Return [x, y] of the center of cell containing provided text 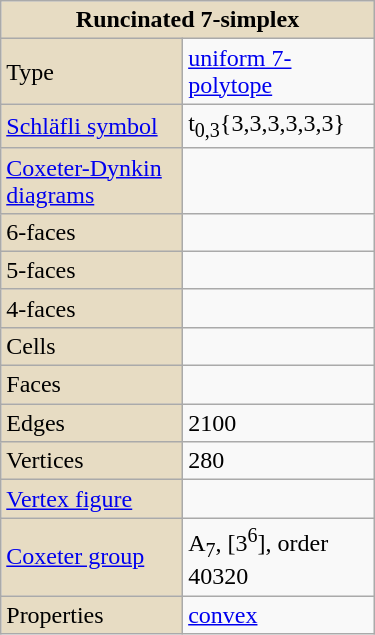
Schläfli symbol [92, 126]
Faces [92, 385]
uniform 7-polytope [279, 72]
280 [279, 461]
Properties [92, 615]
Cells [92, 346]
6-faces [92, 232]
Coxeter-Dynkin diagrams [92, 180]
t0,3{3,3,3,3,3,3} [279, 126]
Runcinated 7-simplex [188, 20]
Vertex figure [92, 499]
Coxeter group [92, 557]
2100 [279, 423]
5-faces [92, 270]
4-faces [92, 308]
convex [279, 615]
Edges [92, 423]
A7, [36], order 40320 [279, 557]
Vertices [92, 461]
Type [92, 72]
